Extract the [x, y] coordinate from the center of the cell holding the provided text.  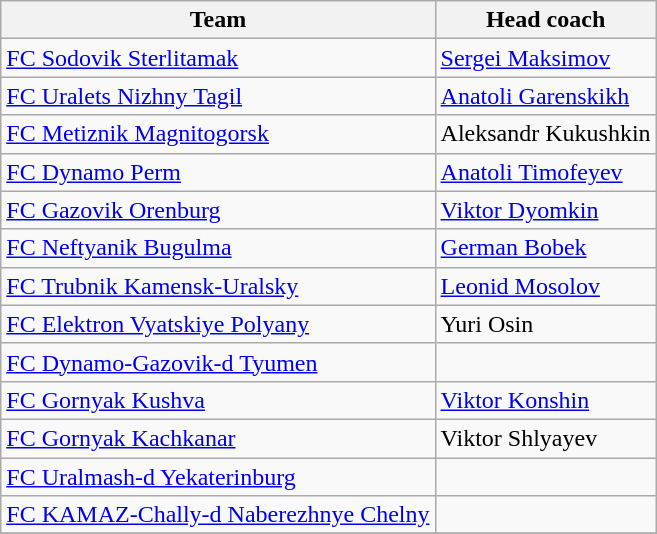
Sergei Maksimov [546, 58]
FC Gornyak Kushva [218, 400]
Head coach [546, 20]
FC Trubnik Kamensk-Uralsky [218, 286]
Team [218, 20]
Viktor Dyomkin [546, 210]
Anatoli Garenskikh [546, 96]
FC Uralets Nizhny Tagil [218, 96]
FC Dynamo Perm [218, 172]
FC Gornyak Kachkanar [218, 438]
FC Uralmash-d Yekaterinburg [218, 477]
FC KAMAZ-Chally-d Naberezhnye Chelny [218, 515]
Viktor Konshin [546, 400]
Yuri Osin [546, 324]
FC Metiznik Magnitogorsk [218, 134]
FC Elektron Vyatskiye Polyany [218, 324]
FC Dynamo-Gazovik-d Tyumen [218, 362]
Viktor Shlyayev [546, 438]
FC Neftyanik Bugulma [218, 248]
Leonid Mosolov [546, 286]
German Bobek [546, 248]
Aleksandr Kukushkin [546, 134]
FC Gazovik Orenburg [218, 210]
Anatoli Timofeyev [546, 172]
FC Sodovik Sterlitamak [218, 58]
